From the cell containing the given text, extract its center point as [X, Y] coordinate. 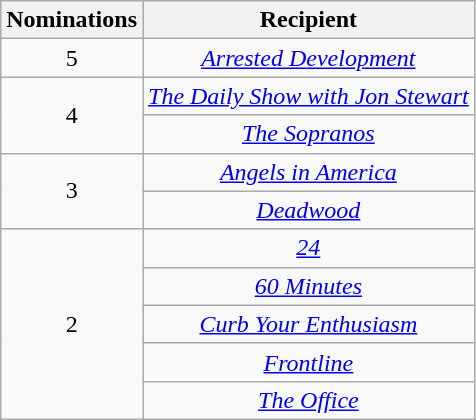
60 Minutes [308, 286]
The Sopranos [308, 134]
Nominations [72, 20]
3 [72, 191]
2 [72, 324]
Arrested Development [308, 58]
Curb Your Enthusiasm [308, 324]
4 [72, 115]
Angels in America [308, 172]
Frontline [308, 362]
The Office [308, 400]
5 [72, 58]
The Daily Show with Jon Stewart [308, 96]
Recipient [308, 20]
24 [308, 248]
Deadwood [308, 210]
